Find where the given text appears and provide that cell's center as (x, y) coordinate. 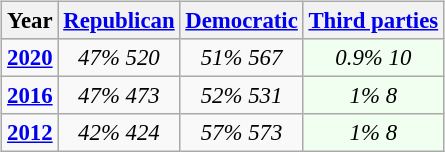
47% 520 (119, 58)
2016 (30, 96)
47% 473 (119, 96)
0.9% 10 (373, 58)
51% 567 (242, 58)
Third parties (373, 21)
Democratic (242, 21)
42% 424 (119, 133)
52% 531 (242, 96)
Year (30, 21)
57% 573 (242, 133)
Republican (119, 21)
2012 (30, 133)
2020 (30, 58)
